Determine the [x, y] coordinate at the center of the cell enclosing the given text.  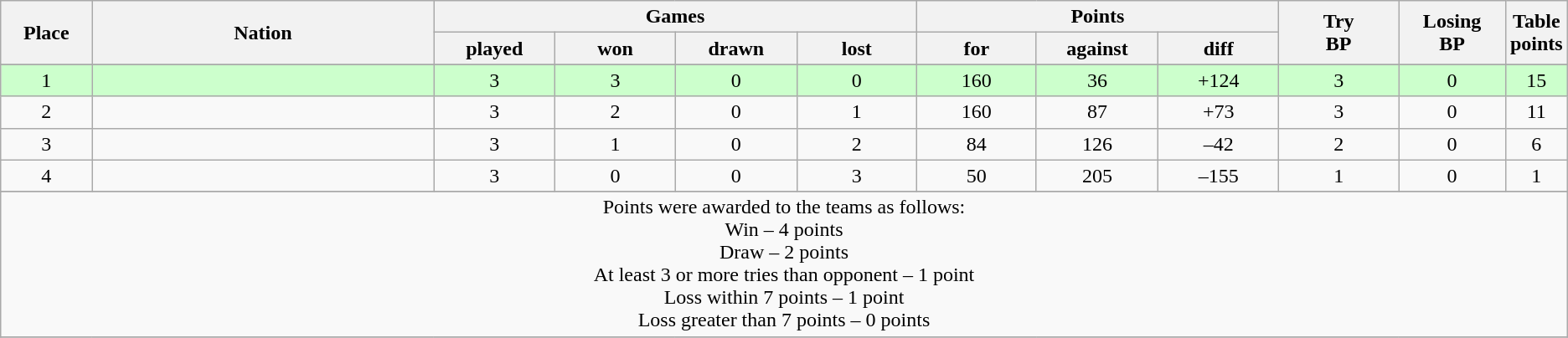
drawn [735, 49]
–155 [1219, 176]
–42 [1219, 144]
for [977, 49]
36 [1097, 80]
Points [1097, 17]
4 [47, 176]
Nation [263, 33]
won [615, 49]
50 [977, 176]
Place [47, 33]
15 [1536, 80]
TryBP [1338, 33]
lost [856, 49]
LosingBP [1452, 33]
126 [1097, 144]
against [1097, 49]
6 [1536, 144]
Tablepoints [1536, 33]
Games [675, 17]
84 [977, 144]
87 [1097, 112]
+73 [1219, 112]
diff [1219, 49]
played [494, 49]
205 [1097, 176]
11 [1536, 112]
+124 [1219, 80]
